Extract the (x, y) coordinate from the center of the cell holding the provided text.  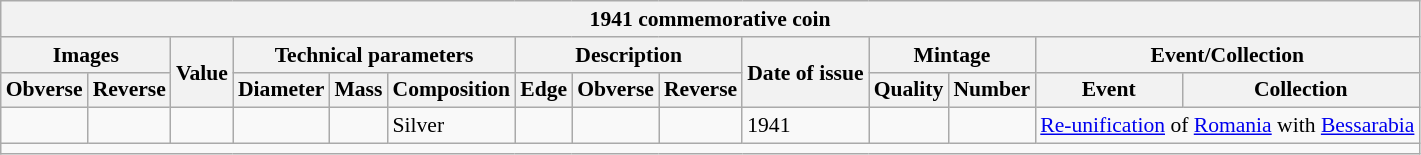
Collection (1300, 90)
Re-unification of Romania with Bessarabia (1227, 126)
Silver (451, 126)
Event/Collection (1227, 55)
Edge (544, 90)
Description (628, 55)
Images (86, 55)
Quality (909, 90)
1941 commemorative coin (710, 19)
Event (1108, 90)
1941 (805, 126)
Composition (451, 90)
Value (202, 72)
Date of issue (805, 72)
Mintage (952, 55)
Number (992, 90)
Diameter (281, 90)
Technical parameters (374, 55)
Mass (358, 90)
